Extract the [X, Y] coordinate from the center of the cell holding the provided text.  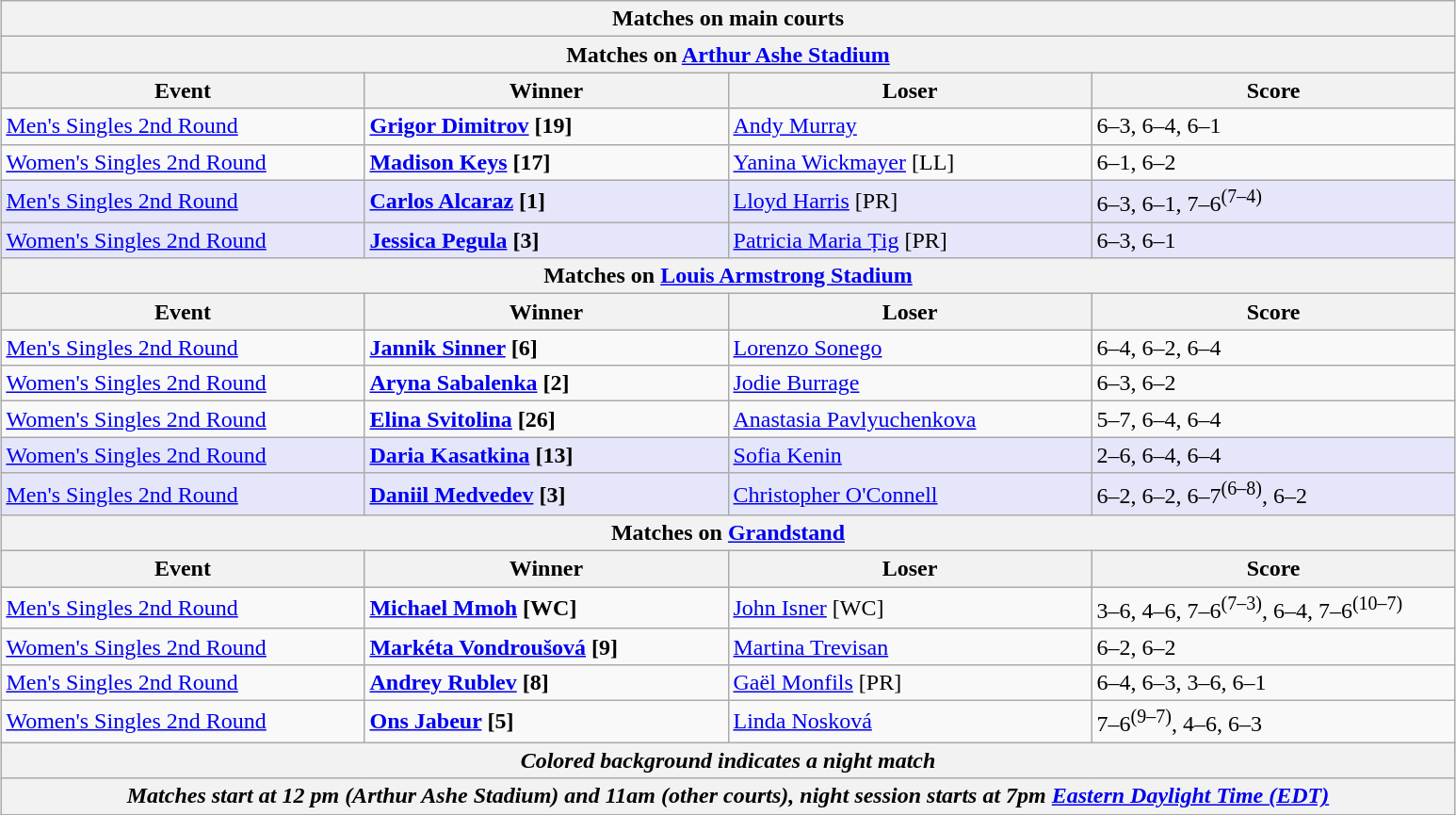
6–2, 6–2 [1273, 646]
Matches on Grandstand [728, 533]
Colored background indicates a night match [728, 760]
6–3, 6–4, 6–1 [1273, 126]
6–3, 6–1 [1273, 240]
Christopher O'Connell [910, 494]
Yanina Wickmayer [LL] [910, 162]
Elina Svitolina [26] [546, 419]
2–6, 6–4, 6–4 [1273, 455]
6–3, 6–1, 7–6(7–4) [1273, 202]
Lorenzo Sonego [910, 348]
Jessica Pegula [3] [546, 240]
Daniil Medvedev [3] [546, 494]
7–6(9–7), 4–6, 6–3 [1273, 722]
3–6, 4–6, 7–6(7–3), 6–4, 7–6(10–7) [1273, 609]
Carlos Alcaraz [1] [546, 202]
Madison Keys [17] [546, 162]
6–4, 6–2, 6–4 [1273, 348]
Patricia Maria Țig [PR] [910, 240]
Jodie Burrage [910, 383]
Martina Trevisan [910, 646]
Matches start at 12 pm (Arthur Ashe Stadium) and 11am (other courts), night session starts at 7pm Eastern Daylight Time (EDT) [728, 796]
Sofia Kenin [910, 455]
Michael Mmoh [WC] [546, 609]
Jannik Sinner [6] [546, 348]
Grigor Dimitrov [19] [546, 126]
Daria Kasatkina [13] [546, 455]
6–1, 6–2 [1273, 162]
Anastasia Pavlyuchenkova [910, 419]
Matches on Louis Armstrong Stadium [728, 276]
6–2, 6–2, 6–7(6–8), 6–2 [1273, 494]
Aryna Sabalenka [2] [546, 383]
Matches on main courts [728, 19]
Linda Nosková [910, 722]
Andrey Rublev [8] [546, 682]
Ons Jabeur [5] [546, 722]
Lloyd Harris [PR] [910, 202]
Andy Murray [910, 126]
Gaël Monfils [PR] [910, 682]
6–3, 6–2 [1273, 383]
5–7, 6–4, 6–4 [1273, 419]
Matches on Arthur Ashe Stadium [728, 55]
John Isner [WC] [910, 609]
6–4, 6–3, 3–6, 6–1 [1273, 682]
Markéta Vondroušová [9] [546, 646]
